Provide the (x, y) coordinate of the cell's center where the given text is located.  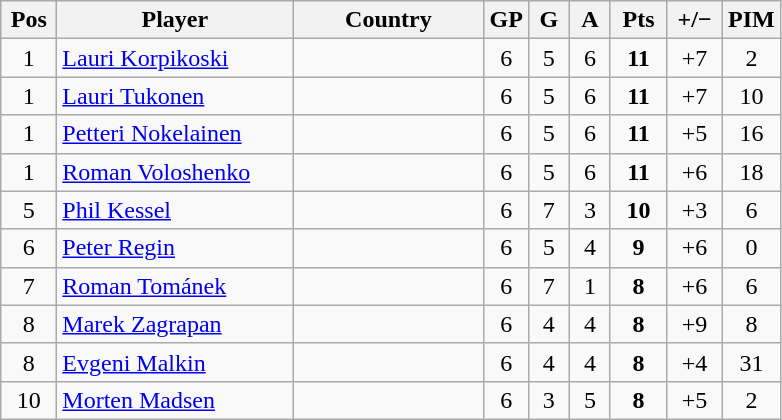
A (590, 20)
+4 (695, 362)
18 (752, 172)
Pts (638, 20)
Country (388, 20)
9 (638, 248)
Roman Tománek (175, 286)
PIM (752, 20)
16 (752, 134)
+3 (695, 210)
31 (752, 362)
Petteri Nokelainen (175, 134)
G (548, 20)
Marek Zagrapan (175, 324)
+9 (695, 324)
Morten Madsen (175, 400)
Phil Kessel (175, 210)
Evgeni Malkin (175, 362)
Peter Regin (175, 248)
Lauri Tukonen (175, 96)
Pos (29, 20)
Player (175, 20)
GP (506, 20)
Roman Voloshenko (175, 172)
Lauri Korpikoski (175, 58)
0 (752, 248)
+/− (695, 20)
